Determine the [X, Y] coordinate at the center of the cell enclosing the given text.  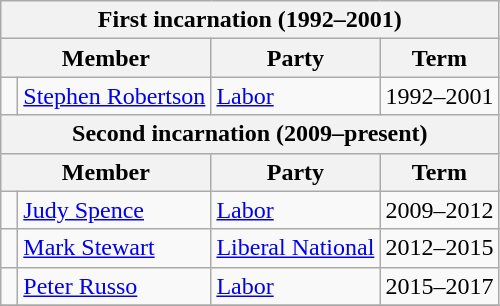
Mark Stewart [114, 248]
2009–2012 [440, 210]
Liberal National [296, 248]
Stephen Robertson [114, 96]
1992–2001 [440, 96]
Second incarnation (2009–present) [250, 134]
Peter Russo [114, 286]
First incarnation (1992–2001) [250, 20]
2015–2017 [440, 286]
Judy Spence [114, 210]
2012–2015 [440, 248]
